For the text-containing cell, return its midpoint in (x, y) coordinate format. 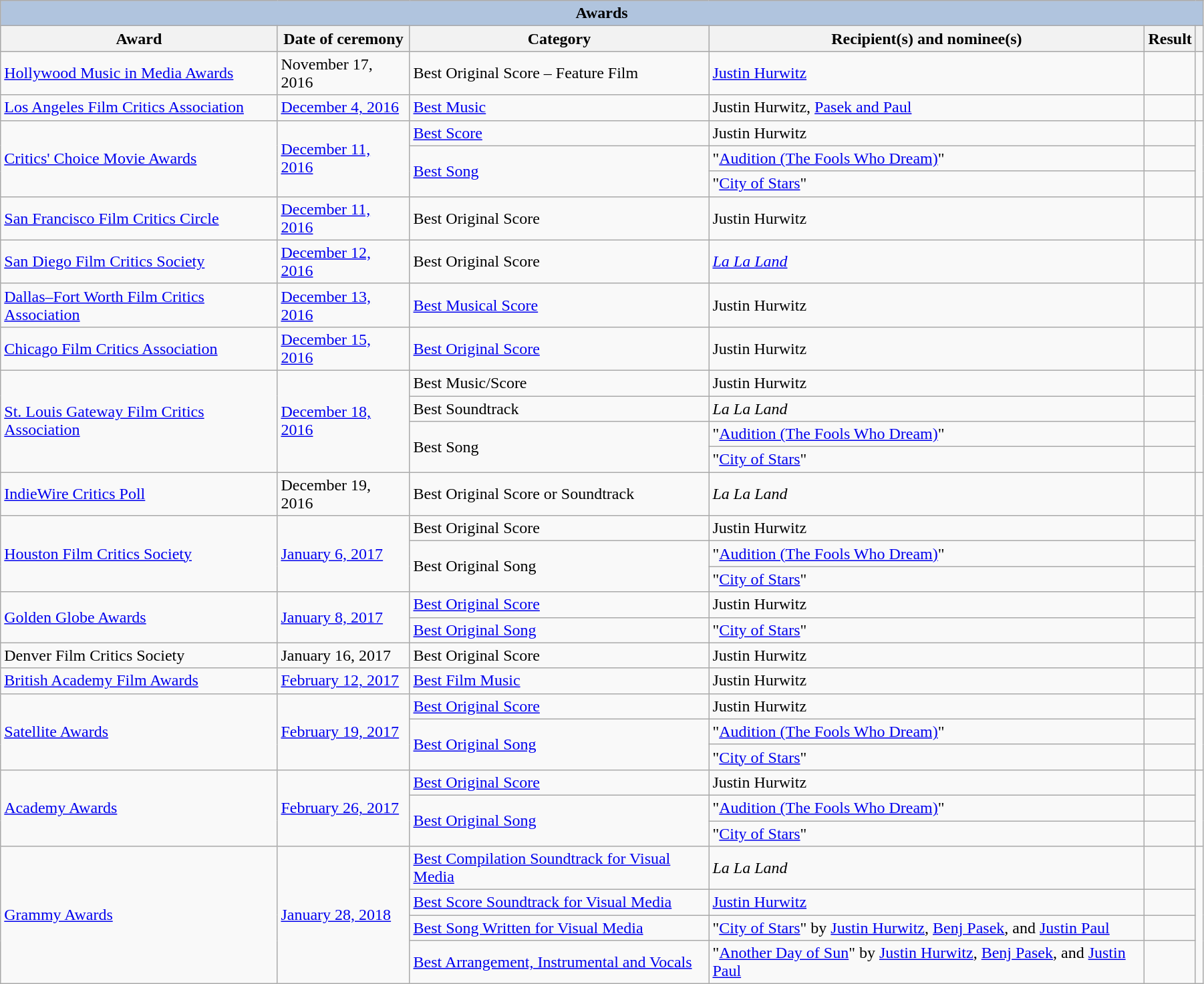
Result (1170, 39)
December 19, 2016 (343, 494)
November 17, 2016 (343, 73)
Satellite Awards (139, 731)
IndieWire Critics Poll (139, 494)
Hollywood Music in Media Awards (139, 73)
Best Score Soundtrack for Visual Media (559, 903)
December 18, 2016 (343, 421)
Best Compilation Soundtrack for Visual Media (559, 868)
Awards (602, 13)
British Academy Film Awards (139, 681)
Recipient(s) and nominee(s) (927, 39)
Best Music/Score (559, 383)
December 15, 2016 (343, 349)
December 4, 2016 (343, 108)
Best Music (559, 108)
Houston Film Critics Society (139, 554)
January 28, 2018 (343, 915)
December 13, 2016 (343, 305)
January 6, 2017 (343, 554)
Golden Globe Awards (139, 617)
St. Louis Gateway Film Critics Association (139, 421)
Justin Hurwitz, Pasek and Paul (927, 108)
Award (139, 39)
Category (559, 39)
Best Original Score – Feature Film (559, 73)
Denver Film Critics Society (139, 655)
December 12, 2016 (343, 262)
Best Original Score or Soundtrack (559, 494)
Best Soundtrack (559, 408)
Best Arrangement, Instrumental and Vocals (559, 962)
Dallas–Fort Worth Film Critics Association (139, 305)
San Diego Film Critics Society (139, 262)
January 8, 2017 (343, 617)
February 12, 2017 (343, 681)
San Francisco Film Critics Circle (139, 218)
January 16, 2017 (343, 655)
Critics' Choice Movie Awards (139, 158)
Date of ceremony (343, 39)
Best Score (559, 133)
Los Angeles Film Critics Association (139, 108)
Grammy Awards (139, 915)
Best Musical Score (559, 305)
Best Song Written for Visual Media (559, 928)
Best Film Music (559, 681)
"Another Day of Sun" by Justin Hurwitz, Benj Pasek, and Justin Paul (927, 962)
"City of Stars" by Justin Hurwitz, Benj Pasek, and Justin Paul (927, 928)
February 19, 2017 (343, 731)
February 26, 2017 (343, 808)
Academy Awards (139, 808)
Chicago Film Critics Association (139, 349)
